Find where the given text appears and provide that cell's center as [x, y] coordinate. 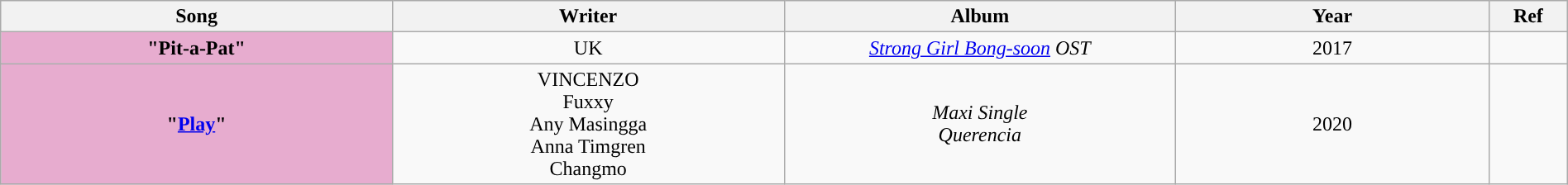
"Pit-a-Pat" [197, 48]
UK [588, 48]
Writer [588, 17]
Ref [1528, 17]
2020 [1333, 124]
Strong Girl Bong-soon OST [980, 48]
2017 [1333, 48]
Maxi SingleQuerencia [980, 124]
Album [980, 17]
"Play" [197, 124]
Year [1333, 17]
Song [197, 17]
VINCENZOFuxxyAny MasinggaAnna TimgrenChangmo [588, 124]
